Pinpoint the cell where the given text exists, returning its (x, y) midpoint coordinate. 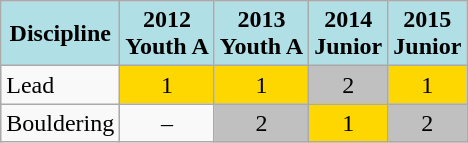
2012Youth A (167, 34)
Discipline (60, 34)
Lead (60, 85)
– (167, 123)
Bouldering (60, 123)
2015Junior (428, 34)
2013Youth A (261, 34)
2014Junior (348, 34)
